Capture the cell that displays the provided text and extract its (X, Y) central coordinate. 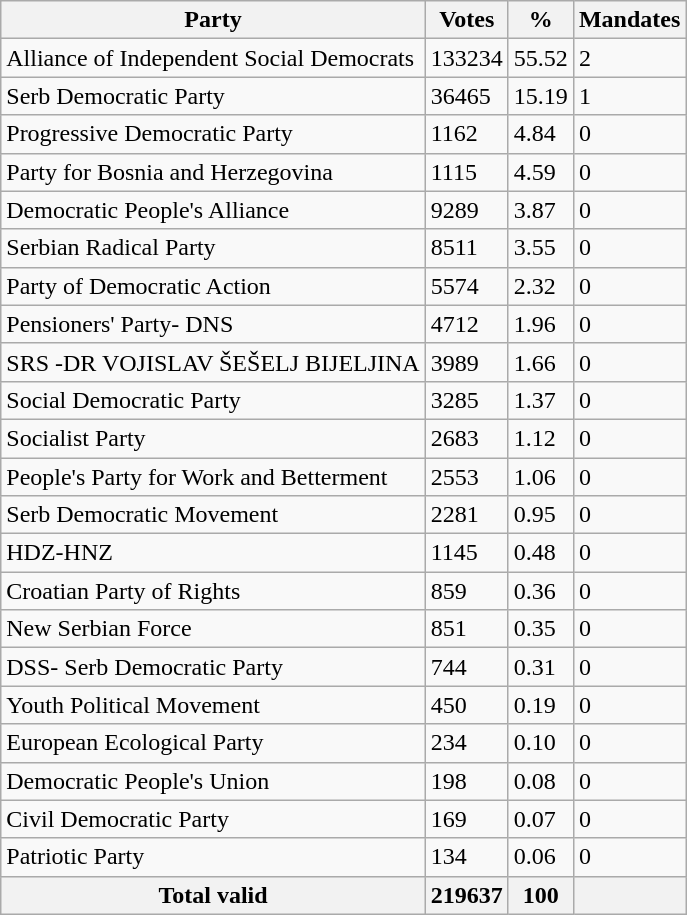
Socialist Party (213, 438)
New Serbian Force (213, 629)
0.06 (540, 857)
Pensioners' Party- DNS (213, 324)
4.59 (540, 172)
0.31 (540, 667)
Party (213, 20)
1145 (466, 553)
5574 (466, 286)
0.36 (540, 591)
Serb Democratic Movement (213, 515)
European Ecological Party (213, 743)
134 (466, 857)
Social Democratic Party (213, 400)
People's Party for Work and Betterment (213, 477)
Serbian Radical Party (213, 248)
Serb Democratic Party (213, 96)
3285 (466, 400)
2.32 (540, 286)
Progressive Democratic Party (213, 134)
Democratic People's Union (213, 781)
2 (629, 58)
0.10 (540, 743)
9289 (466, 210)
Votes (466, 20)
100 (540, 895)
15.19 (540, 96)
1.37 (540, 400)
DSS- Serb Democratic Party (213, 667)
234 (466, 743)
0.08 (540, 781)
Croatian Party of Rights (213, 591)
36465 (466, 96)
8511 (466, 248)
169 (466, 819)
3.87 (540, 210)
3989 (466, 362)
SRS -DR VOJISLAV ŠEŠELJ BIJELJINA (213, 362)
133234 (466, 58)
0.48 (540, 553)
1 (629, 96)
1162 (466, 134)
0.19 (540, 705)
219637 (466, 895)
1.12 (540, 438)
1115 (466, 172)
Party of Democratic Action (213, 286)
4.84 (540, 134)
1.66 (540, 362)
744 (466, 667)
HDZ-HNZ (213, 553)
2281 (466, 515)
0.95 (540, 515)
Party for Bosnia and Herzegovina (213, 172)
2553 (466, 477)
1.06 (540, 477)
% (540, 20)
859 (466, 591)
1.96 (540, 324)
55.52 (540, 58)
Total valid (213, 895)
450 (466, 705)
2683 (466, 438)
3.55 (540, 248)
Democratic People's Alliance (213, 210)
Mandates (629, 20)
Patriotic Party (213, 857)
Civil Democratic Party (213, 819)
0.07 (540, 819)
Youth Political Movement (213, 705)
198 (466, 781)
851 (466, 629)
4712 (466, 324)
0.35 (540, 629)
Alliance of Independent Social Democrats (213, 58)
